Detect which cell encompasses the target text, then output its (x, y) center coordinate. 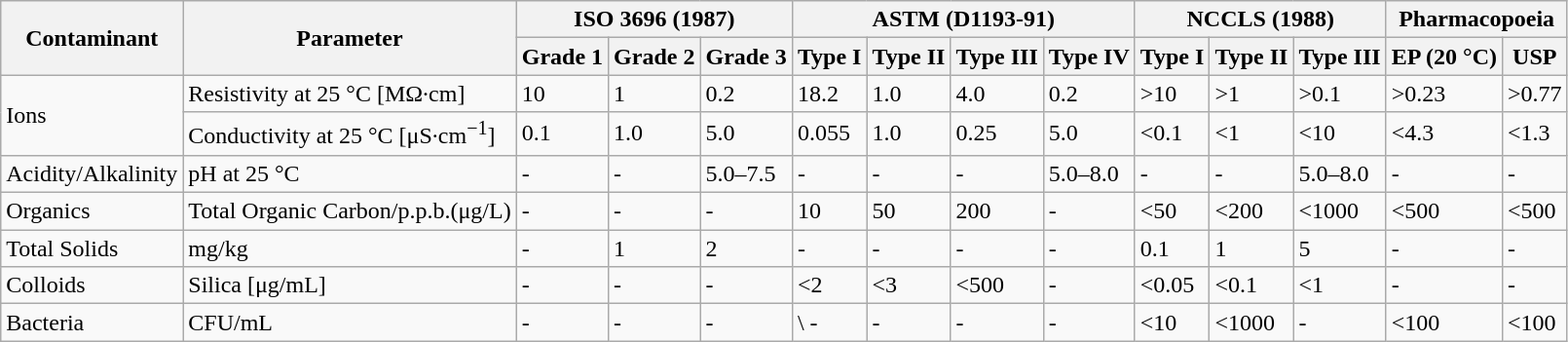
4.0 (997, 94)
Conductivity at 25 °C [μS·cm−1] (350, 134)
<200 (1251, 211)
mg/kg (350, 248)
USP (1535, 57)
2 (746, 248)
EP (20 °C) (1443, 57)
pH at 25 °C (350, 173)
Contaminant (92, 38)
Grade 3 (746, 57)
Colloids (92, 285)
18.2 (830, 94)
<4.3 (1443, 134)
CFU/mL (350, 323)
>0.77 (1535, 94)
Grade 2 (654, 57)
>0.23 (1443, 94)
<2 (830, 285)
Grade 1 (562, 57)
Pharmacopoeia (1476, 19)
>1 (1251, 94)
Organics (92, 211)
Parameter (350, 38)
Acidity/Alkalinity (92, 173)
5 (1340, 248)
200 (997, 211)
Ions (92, 115)
Resistivity at 25 °C [MΩ·cm] (350, 94)
>10 (1173, 94)
Type IV (1089, 57)
Silica [μg/mL] (350, 285)
0.25 (997, 134)
ISO 3696 (1987) (654, 19)
Total Organic Carbon/p.p.b.(μg/L) (350, 211)
NCCLS (1988) (1260, 19)
<50 (1173, 211)
Bacteria (92, 323)
0.055 (830, 134)
5.0–7.5 (746, 173)
<1.3 (1535, 134)
\ - (830, 323)
ASTM (D1193-91) (963, 19)
<3 (909, 285)
Total Solids (92, 248)
<0.05 (1173, 285)
>0.1 (1340, 94)
50 (909, 211)
